Find where the given text appears and provide that cell's center as (x, y) coordinate. 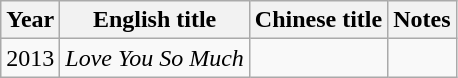
Chinese title (318, 20)
Love You So Much (155, 58)
2013 (30, 58)
Year (30, 20)
English title (155, 20)
Notes (422, 20)
